Identify which cell holds the provided text, then report its [x, y] central coordinate. 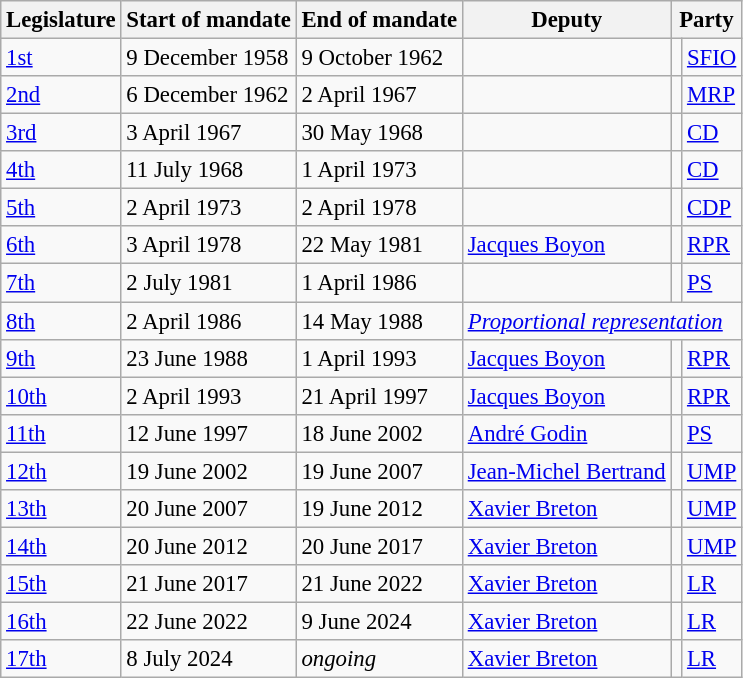
10th [61, 396]
12 June 1997 [208, 433]
Proportional representation [602, 321]
2 April 1978 [379, 208]
2 April 1967 [379, 95]
20 June 2012 [208, 546]
9 December 1958 [208, 58]
11 July 1968 [208, 170]
CDP [712, 208]
20 June 2017 [379, 546]
2nd [61, 95]
19 June 2012 [379, 509]
30 May 1968 [379, 133]
14 May 1988 [379, 321]
22 June 2022 [208, 621]
21 April 1997 [379, 396]
1 April 1993 [379, 358]
MRP [712, 95]
8 July 2024 [208, 659]
16th [61, 621]
2 April 1986 [208, 321]
Legislature [61, 20]
18 June 2002 [379, 433]
21 June 2017 [208, 584]
2 April 1993 [208, 396]
2 July 1981 [208, 283]
14th [61, 546]
3rd [61, 133]
Party [706, 20]
SFIO [712, 58]
Start of mandate [208, 20]
15th [61, 584]
9 June 2024 [379, 621]
22 May 1981 [379, 245]
Jean-Michel Bertrand [566, 471]
7th [61, 283]
9th [61, 358]
André Godin [566, 433]
5th [61, 208]
8th [61, 321]
19 June 2007 [379, 471]
1 April 1973 [379, 170]
21 June 2022 [379, 584]
6 December 1962 [208, 95]
23 June 1988 [208, 358]
20 June 2007 [208, 509]
3 April 1978 [208, 245]
13th [61, 509]
2 April 1973 [208, 208]
3 April 1967 [208, 133]
12th [61, 471]
17th [61, 659]
Deputy [566, 20]
ongoing [379, 659]
End of mandate [379, 20]
9 October 1962 [379, 58]
6th [61, 245]
11th [61, 433]
4th [61, 170]
1st [61, 58]
1 April 1986 [379, 283]
19 June 2002 [208, 471]
